Identify which cell holds the provided text, then report its (x, y) central coordinate. 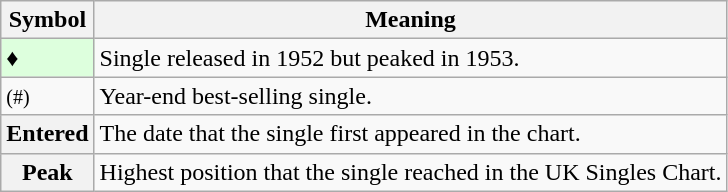
Meaning (410, 20)
♦ (48, 58)
Entered (48, 134)
Peak (48, 172)
Symbol (48, 20)
The date that the single first appeared in the chart. (410, 134)
Year-end best-selling single. (410, 96)
Single released in 1952 but peaked in 1953. (410, 58)
Highest position that the single reached in the UK Singles Chart. (410, 172)
(#) (48, 96)
